Provide the [X, Y] coordinate of the cell's center where the given text is located.  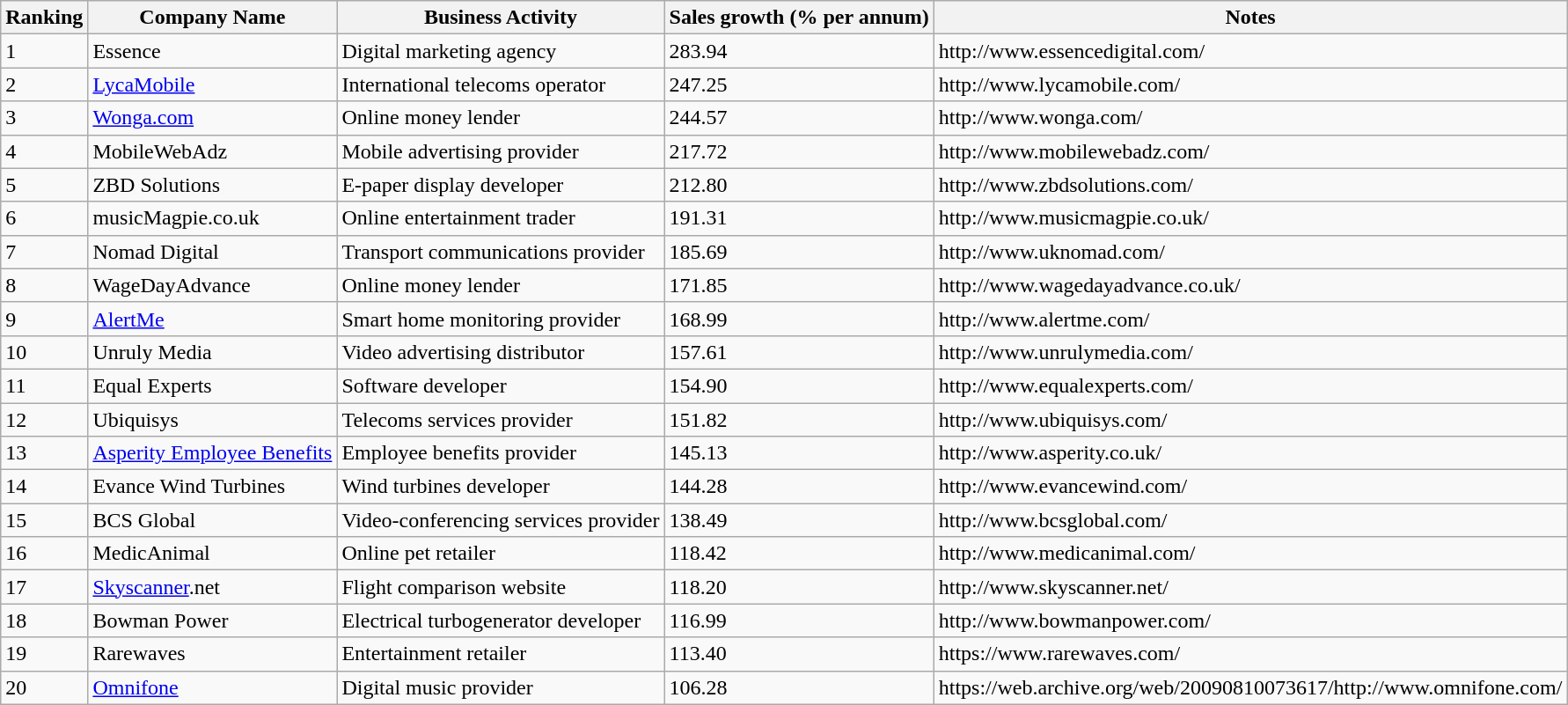
Evance Wind Turbines [213, 487]
http://www.lycamobile.com/ [1250, 84]
http://www.musicmagpie.co.uk/ [1250, 218]
Unruly Media [213, 352]
6 [44, 218]
Telecoms services provider [501, 420]
Sales growth (% per annum) [799, 18]
Rarewaves [213, 654]
19 [44, 654]
Bowman Power [213, 621]
Nomad Digital [213, 252]
http://www.wonga.com/ [1250, 118]
247.25 [799, 84]
MobileWebAdz [213, 151]
https://www.rarewaves.com/ [1250, 654]
BCS Global [213, 520]
Business Activity [501, 18]
157.61 [799, 352]
Video-conferencing services provider [501, 520]
5 [44, 185]
http://www.equalexperts.com/ [1250, 386]
http://www.ubiquisys.com/ [1250, 420]
http://www.bcsglobal.com/ [1250, 520]
12 [44, 420]
4 [44, 151]
11 [44, 386]
http://www.zbdsolutions.com/ [1250, 185]
Employee benefits provider [501, 453]
MedicAnimal [213, 554]
Wind turbines developer [501, 487]
Digital music provider [501, 687]
Video advertising distributor [501, 352]
113.40 [799, 654]
International telecoms operator [501, 84]
283.94 [799, 51]
191.31 [799, 218]
Digital marketing agency [501, 51]
http://www.unrulymedia.com/ [1250, 352]
Notes [1250, 18]
16 [44, 554]
Flight comparison website [501, 587]
13 [44, 453]
20 [44, 687]
7 [44, 252]
Company Name [213, 18]
217.72 [799, 151]
http://www.essencedigital.com/ [1250, 51]
2 [44, 84]
Equal Experts [213, 386]
168.99 [799, 319]
http://www.skyscanner.net/ [1250, 587]
http://www.medicanimal.com/ [1250, 554]
118.42 [799, 554]
http://www.asperity.co.uk/ [1250, 453]
116.99 [799, 621]
http://www.bowmanpower.com/ [1250, 621]
18 [44, 621]
212.80 [799, 185]
106.28 [799, 687]
Electrical turbogenerator developer [501, 621]
Mobile advertising provider [501, 151]
8 [44, 285]
118.20 [799, 587]
Omnifone [213, 687]
ZBD Solutions [213, 185]
10 [44, 352]
17 [44, 587]
http://www.wagedayadvance.co.uk/ [1250, 285]
http://www.mobilewebadz.com/ [1250, 151]
138.49 [799, 520]
Transport communications provider [501, 252]
Skyscanner.net [213, 587]
AlertMe [213, 319]
https://web.archive.org/web/20090810073617/http://www.omnifone.com/ [1250, 687]
Entertainment retailer [501, 654]
Online pet retailer [501, 554]
14 [44, 487]
9 [44, 319]
145.13 [799, 453]
Smart home monitoring provider [501, 319]
Online entertainment trader [501, 218]
15 [44, 520]
Ubiquisys [213, 420]
Essence [213, 51]
3 [44, 118]
144.28 [799, 487]
185.69 [799, 252]
1 [44, 51]
E-paper display developer [501, 185]
Ranking [44, 18]
154.90 [799, 386]
Software developer [501, 386]
http://www.alertme.com/ [1250, 319]
244.57 [799, 118]
http://www.uknomad.com/ [1250, 252]
http://www.evancewind.com/ [1250, 487]
musicMagpie.co.uk [213, 218]
WageDayAdvance [213, 285]
Wonga.com [213, 118]
151.82 [799, 420]
Asperity Employee Benefits [213, 453]
171.85 [799, 285]
LycaMobile [213, 84]
